For the text-containing cell, return its midpoint in (x, y) coordinate format. 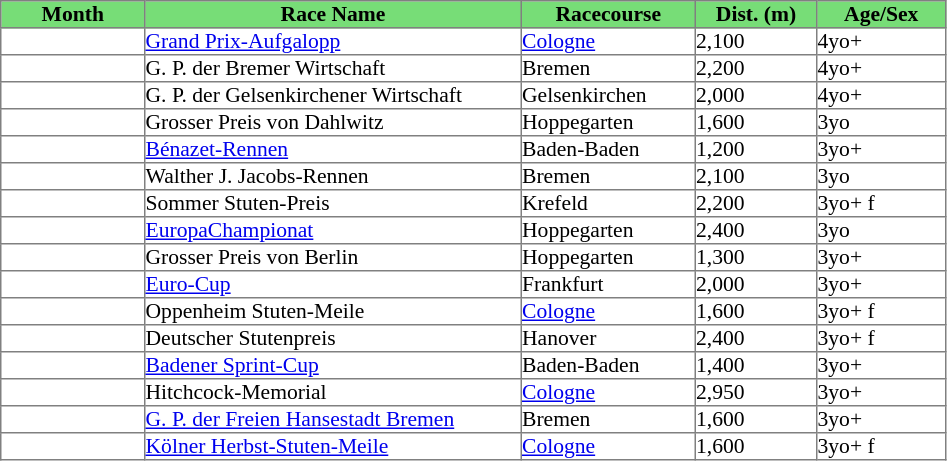
1,300 (756, 258)
Krefeld (608, 204)
Badener Sprint-Cup (333, 366)
Age/Sex (882, 14)
Sommer Stuten-Preis (333, 204)
Oppenheim Stuten-Meile (333, 312)
Dist. (m) (756, 14)
2,950 (756, 392)
Walther J. Jacobs-Rennen (333, 176)
G. P. der Gelsenkirchener Wirtschaft (333, 96)
Hitchcock-Memorial (333, 392)
Bénazet-Rennen (333, 150)
1,400 (756, 366)
Kölner Herbst-Stuten-Meile (333, 446)
Euro-Cup (333, 284)
Frankfurt (608, 284)
Month (73, 14)
Race Name (333, 14)
Deutscher Stutenpreis (333, 338)
G. P. der Bremer Wirtschaft (333, 68)
EuropaChampionat (333, 230)
1,200 (756, 150)
Grand Prix-Aufgalopp (333, 42)
Gelsenkirchen (608, 96)
Grosser Preis von Berlin (333, 258)
Hanover (608, 338)
Racecourse (608, 14)
G. P. der Freien Hansestadt Bremen (333, 420)
Grosser Preis von Dahlwitz (333, 122)
